Extract the (X, Y) coordinate from the center of the cell holding the provided text.  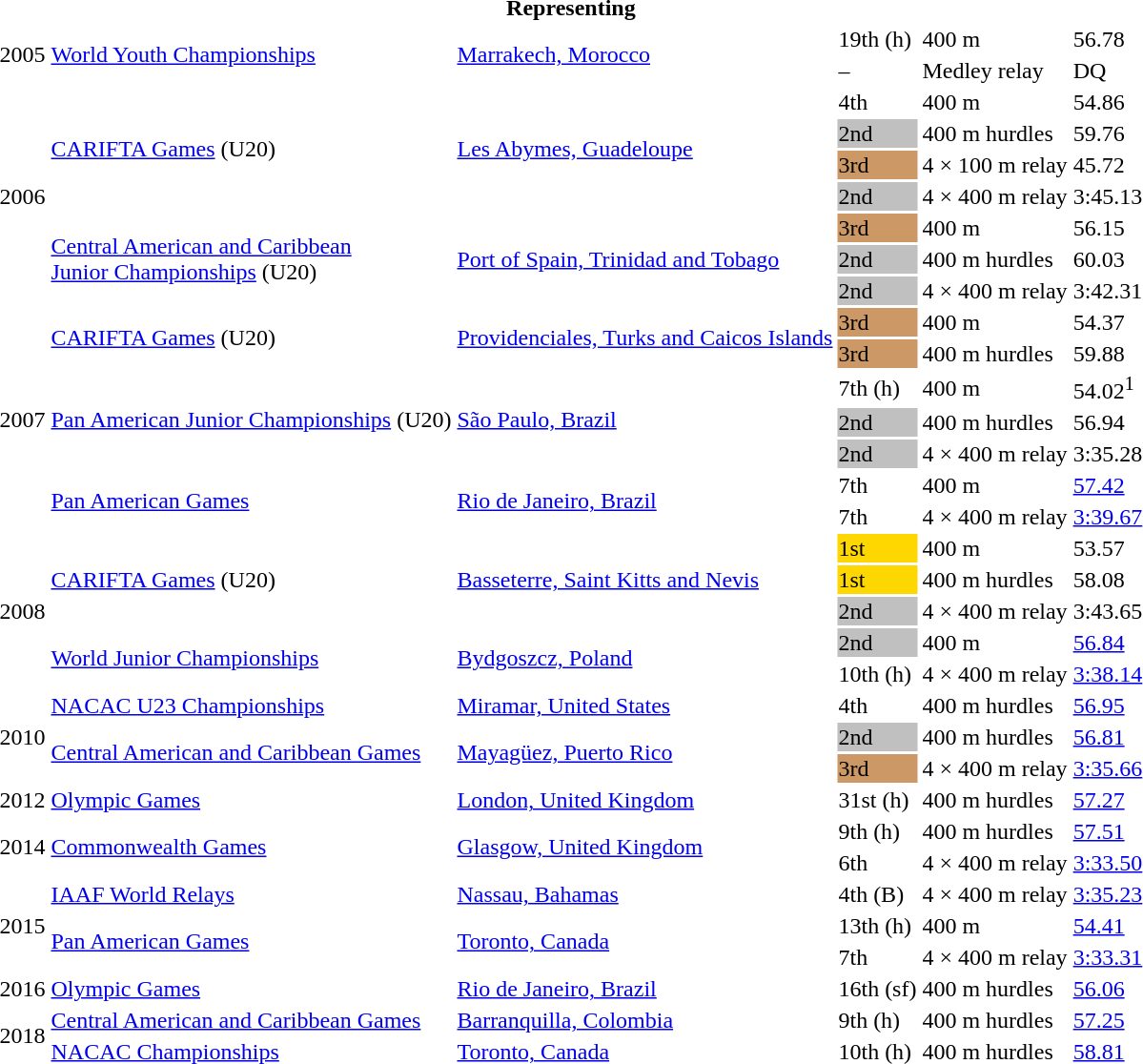
Les Abymes, Guadeloupe (644, 149)
Nassau, Bahamas (644, 894)
4 × 100 m relay (995, 165)
IAAF World Relays (252, 894)
Providenciales, Turks and Caicos Islands (644, 338)
19th (h) (877, 39)
Basseterre, Saint Kitts and Nevis (644, 580)
São Paulo, Brazil (644, 419)
World Youth Championships (252, 55)
6th (877, 863)
Glasgow, United Kingdom (644, 847)
7th (h) (877, 388)
Port of Spain, Trinidad and Tobago (644, 259)
Bydgoszcz, Poland (644, 658)
10th (h) (877, 674)
Miramar, United States (644, 706)
Toronto, Canada (644, 942)
Medley relay (995, 71)
NACAC U23 Championships (252, 706)
31st (h) (877, 800)
13th (h) (877, 926)
Commonwealth Games (252, 847)
– (877, 71)
London, United Kingdom (644, 800)
16th (sf) (877, 989)
Barranquilla, Colombia (644, 1020)
4th (B) (877, 894)
Central American and CaribbeanJunior Championships (U20) (252, 259)
Pan American Junior Championships (U20) (252, 419)
Marrakech, Morocco (644, 55)
World Junior Championships (252, 658)
Mayagüez, Puerto Rico (644, 753)
